Capture the cell that displays the provided text and extract its (x, y) central coordinate. 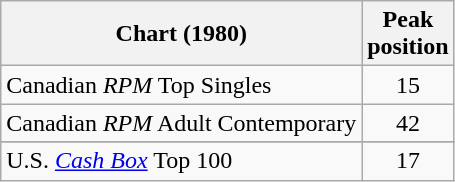
Canadian RPM Adult Contemporary (182, 123)
42 (408, 123)
Peakposition (408, 34)
Canadian RPM Top Singles (182, 85)
U.S. Cash Box Top 100 (182, 161)
15 (408, 85)
17 (408, 161)
Chart (1980) (182, 34)
